Scan for the cell matching the given text and deliver its (X, Y) coordinate at center. 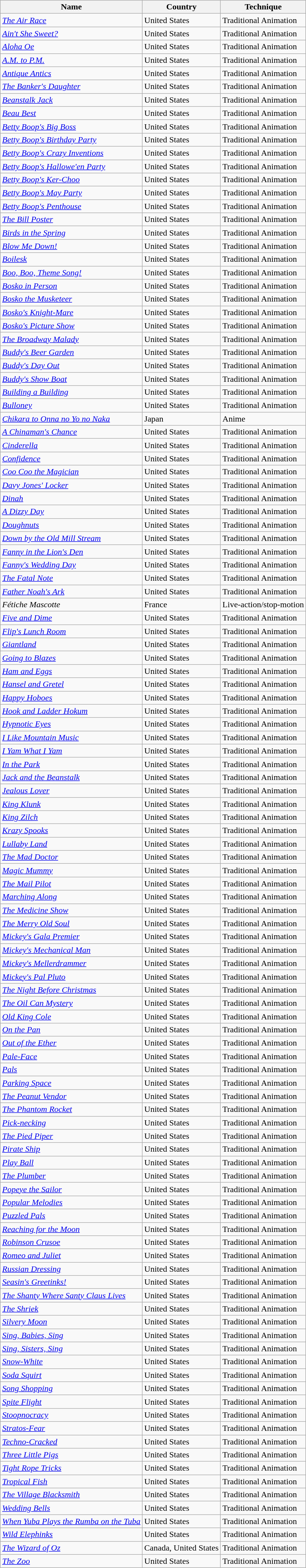
Japan (182, 419)
Father Noah's Ark (71, 592)
Country (182, 7)
Confidence (71, 459)
Bosko the Musketeer (71, 299)
Sing, Babies, Sing (71, 1335)
Blow Me Down! (71, 246)
The Wizard of Oz (71, 1548)
The Mad Doctor (71, 857)
Happy Hoboes (71, 698)
The Phantom Rocket (71, 1109)
Betty Boop's Ker-Choo (71, 180)
Name (71, 7)
Mickey's Mellerdrammer (71, 963)
Old King Cole (71, 1017)
King Klunk (71, 804)
Song Shopping (71, 1388)
Play Ball (71, 1162)
Three Little Pigs (71, 1455)
Mickey's Mechanical Man (71, 950)
Jealous Lover (71, 790)
Snow-White (71, 1362)
Parking Space (71, 1083)
Wild Elephinks (71, 1534)
Fanny's Wedding Day (71, 565)
Pick-necking (71, 1123)
Seasin's Greetinks! (71, 1282)
Stratos-Fear (71, 1428)
Davy Jones' Locker (71, 485)
Mickey's Pal Pluto (71, 976)
The Oil Can Mystery (71, 1003)
Antique Antics (71, 73)
The Fatal Note (71, 578)
I Like Mountain Music (71, 737)
Anime (263, 419)
Five and Dime (71, 618)
Mickey's Gala Premier (71, 937)
King Zilch (71, 817)
The Shanty Where Santy Claus Lives (71, 1295)
The Mail Pilot (71, 884)
Betty Boop's Penthouse (71, 206)
Betty Boop's Birthday Party (71, 140)
Betty Boop's Hallowe'en Party (71, 166)
The Medicine Show (71, 910)
Puzzled Pals (71, 1216)
Betty Boop's Crazy Inventions (71, 153)
Dinah (71, 498)
Betty Boop's May Party (71, 193)
Lullaby Land (71, 844)
The Plumber (71, 1176)
Bosko's Knight-Mare (71, 312)
Out of the Ether (71, 1043)
Pale-Face (71, 1056)
Going to Blazes (71, 658)
The Air Race (71, 20)
Bosko in Person (71, 286)
Hypnotic Eyes (71, 724)
Canada, United States (182, 1548)
Popular Melodies (71, 1202)
Spite Flight (71, 1402)
Flip's Lunch Room (71, 631)
I Yam What I Yam (71, 751)
Tropical Fish (71, 1481)
Fétiche Mascotte (71, 605)
Ham and Eggs (71, 671)
Marching Along (71, 897)
Doughnuts (71, 525)
Robinson Crusoe (71, 1242)
Coo Coo the Magician (71, 472)
Tight Rope Tricks (71, 1468)
A.M. to P.M. (71, 60)
Romeo and Juliet (71, 1256)
When Yuba Plays the Rumba on the Tuba (71, 1521)
The Peanut Vendor (71, 1096)
Sing, Sisters, Sing (71, 1348)
Krazy Spooks (71, 831)
The Bill Poster (71, 220)
Boo, Boo, Theme Song! (71, 273)
Down by the Old Mill Stream (71, 538)
Bulloney (71, 406)
Bosko's Picture Show (71, 326)
Techno-Cracked (71, 1442)
Aloha Oe (71, 47)
Birds in the Spring (71, 233)
The Pied Piper (71, 1136)
In the Park (71, 764)
Cinderella (71, 445)
Magic Mummy (71, 870)
Popeye the Sailor (71, 1189)
The Broadway Malady (71, 339)
On the Pan (71, 1030)
The Village Blacksmith (71, 1495)
Beanstalk Jack (71, 100)
Pals (71, 1070)
Russian Dressing (71, 1269)
Buddy's Show Boat (71, 379)
Buddy's Day Out (71, 365)
Buddy's Beer Garden (71, 352)
Live-action/stop-motion (263, 605)
Fanny in the Lion's Den (71, 551)
Wedding Bells (71, 1508)
A Dizzy Day (71, 512)
Hansel and Gretel (71, 684)
Stoopnocracy (71, 1415)
Reaching for the Moon (71, 1229)
Boilesk (71, 259)
The Night Before Christmas (71, 990)
Building a Building (71, 392)
Hook and Ladder Hokum (71, 711)
The Shriek (71, 1309)
Silvery Moon (71, 1322)
The Zoo (71, 1561)
Jack and the Beanstalk (71, 777)
Giantland (71, 645)
A Chinaman's Chance (71, 432)
Chikara to Onna no Yo no Naka (71, 419)
The Merry Old Soul (71, 923)
The Banker's Daughter (71, 87)
Beau Best (71, 113)
France (182, 605)
Technique (263, 7)
Ain't She Sweet? (71, 34)
Soda Squirt (71, 1375)
Pirate Ship (71, 1149)
Betty Boop's Big Boss (71, 126)
